From the cell containing the given text, extract its center point as (x, y) coordinate. 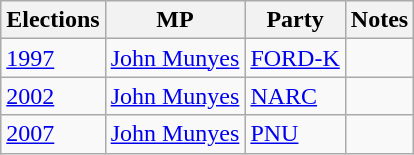
2007 (53, 134)
PNU (295, 134)
Elections (53, 20)
FORD-K (295, 58)
Notes (379, 20)
MP (175, 20)
Party (295, 20)
1997 (53, 58)
2002 (53, 96)
NARC (295, 96)
